Capture the cell that displays the provided text and extract its (x, y) central coordinate. 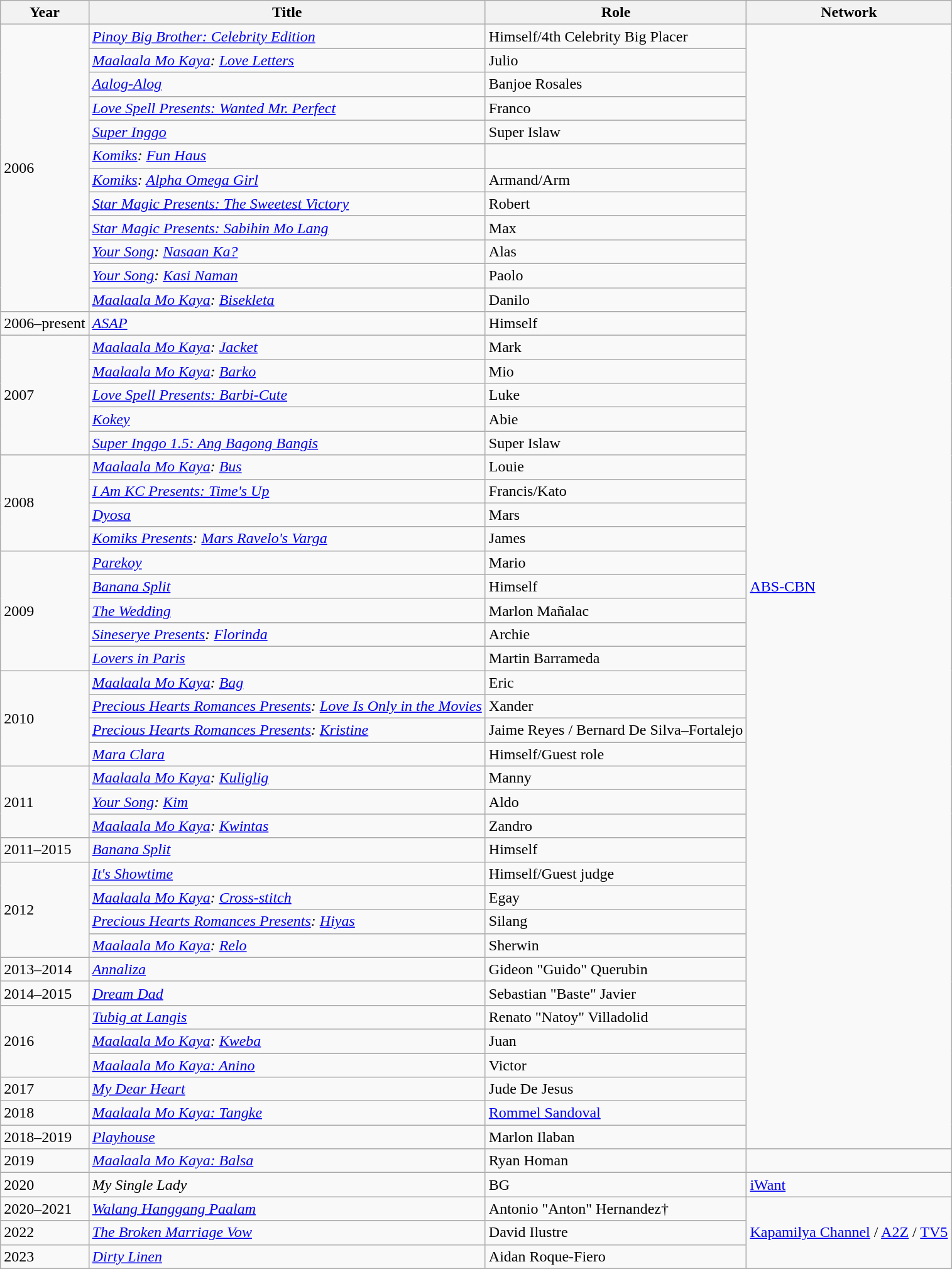
Role (616, 13)
Xander (616, 706)
2008 (45, 503)
2022 (45, 1233)
Louie (616, 467)
Maalaala Mo Kaya: Barko (287, 371)
Aidan Roque-Fiero (616, 1256)
Paolo (616, 275)
2023 (45, 1256)
Sineserye Presents: Florinda (287, 634)
Himself/Guest role (616, 754)
2012 (45, 909)
Max (616, 228)
Aldo (616, 802)
Maalaala Mo Kaya: Tangke (287, 1113)
Kapamilya Channel / A2Z / TV5 (849, 1233)
Sherwin (616, 945)
2019 (45, 1161)
I Am KC Presents: Time's Up (287, 491)
2011–2015 (45, 850)
It's Showtime (287, 874)
Marlon Mañalac (616, 610)
Francis/Kato (616, 491)
David Ilustre (616, 1233)
2018 (45, 1113)
Robert (616, 204)
Marlon Ilaban (616, 1137)
Your Song: Kim (287, 802)
The Wedding (287, 610)
Juan (616, 1041)
Egay (616, 898)
2014–2015 (45, 993)
My Single Lady (287, 1185)
Year (45, 13)
2007 (45, 395)
Maalaala Mo Kaya: Kwintas (287, 826)
Precious Hearts Romances Presents: Hiyas (287, 921)
Pinoy Big Brother: Celebrity Edition (287, 36)
Walang Hanggang Paalam (287, 1209)
Silang (616, 921)
Mario (616, 563)
Maalaala Mo Kaya: Bag (287, 682)
Maalaala Mo Kaya: Kweba (287, 1041)
Victor (616, 1065)
Alas (616, 251)
Komiks: Fun Haus (287, 156)
Kokey (287, 419)
2020–2021 (45, 1209)
Love Spell Presents: Wanted Mr. Perfect (287, 108)
Archie (616, 634)
Super Inggo (287, 132)
Dirty Linen (287, 1256)
Maalaala Mo Kaya: Jacket (287, 348)
Renato "Natoy" Villadolid (616, 1017)
Maalaala Mo Kaya: Love Letters (287, 60)
2013–2014 (45, 969)
My Dear Heart (287, 1089)
Eric (616, 682)
Love Spell Presents: Barbi-Cute (287, 395)
Manny (616, 778)
Danilo (616, 300)
Maalaala Mo Kaya: Kuliglig (287, 778)
Annaliza (287, 969)
Himself/Guest judge (616, 874)
2018–2019 (45, 1137)
2010 (45, 718)
Gideon "Guido" Querubin (616, 969)
2006 (45, 168)
iWant (849, 1185)
Lovers in Paris (287, 658)
Dream Dad (287, 993)
2020 (45, 1185)
Star Magic Presents: The Sweetest Victory (287, 204)
Himself/4th Celebrity Big Placer (616, 36)
2017 (45, 1089)
Komiks Presents: Mars Ravelo's Varga (287, 539)
2016 (45, 1041)
Precious Hearts Romances Presents: Love Is Only in the Movies (287, 706)
Jude De Jesus (616, 1089)
Mara Clara (287, 754)
Dyosa (287, 515)
Jaime Reyes / Bernard De Silva–Fortalejo (616, 730)
Ryan Homan (616, 1161)
Playhouse (287, 1137)
Mars (616, 515)
Maalaala Mo Kaya: Bus (287, 467)
Network (849, 13)
Your Song: Nasaan Ka? (287, 251)
Maalaala Mo Kaya: Bisekleta (287, 300)
ABS-CBN (849, 587)
Julio (616, 60)
Martin Barrameda (616, 658)
Mio (616, 371)
Luke (616, 395)
Mark (616, 348)
Title (287, 13)
James (616, 539)
ASAP (287, 324)
Banjoe Rosales (616, 84)
Antonio "Anton" Hernandez† (616, 1209)
BG (616, 1185)
2011 (45, 802)
Parekoy (287, 563)
Tubig at Langis (287, 1017)
Precious Hearts Romances Presents: Kristine (287, 730)
Star Magic Presents: Sabihin Mo Lang (287, 228)
Armand/Arm (616, 180)
Maalaala Mo Kaya: Cross-stitch (287, 898)
Franco (616, 108)
2009 (45, 610)
Maalaala Mo Kaya: Relo (287, 945)
Komiks: Alpha Omega Girl (287, 180)
Your Song: Kasi Naman (287, 275)
2006–present (45, 324)
Super Inggo 1.5: Ang Bagong Bangis (287, 443)
Maalaala Mo Kaya: Balsa (287, 1161)
The Broken Marriage Vow (287, 1233)
Sebastian "Baste" Javier (616, 993)
Aalog-Alog (287, 84)
Zandro (616, 826)
Abie (616, 419)
Maalaala Mo Kaya: Anino (287, 1065)
Rommel Sandoval (616, 1113)
